Detect which cell encompasses the target text, then output its [X, Y] center coordinate. 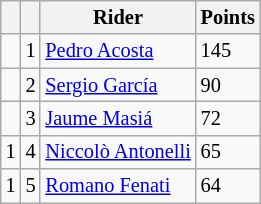
4 [31, 152]
Jaume Masiá [118, 118]
Rider [118, 17]
Pedro Acosta [118, 51]
72 [228, 118]
Romano Fenati [118, 186]
64 [228, 186]
65 [228, 152]
Points [228, 17]
145 [228, 51]
2 [31, 85]
90 [228, 85]
3 [31, 118]
Niccolò Antonelli [118, 152]
5 [31, 186]
Sergio García [118, 85]
